Scan for the cell matching the given text and deliver its (X, Y) coordinate at center. 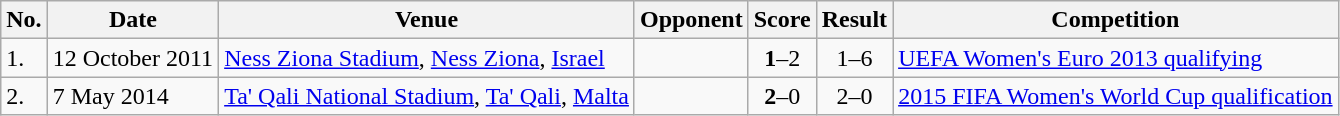
UEFA Women's Euro 2013 qualifying (1116, 58)
1–2 (782, 58)
7 May 2014 (132, 96)
Opponent (691, 20)
Date (132, 20)
Competition (1116, 20)
Venue (427, 20)
Score (782, 20)
1. (24, 58)
1–6 (854, 58)
Ness Ziona Stadium, Ness Ziona, Israel (427, 58)
Ta' Qali National Stadium, Ta' Qali, Malta (427, 96)
12 October 2011 (132, 58)
2. (24, 96)
2015 FIFA Women's World Cup qualification (1116, 96)
Result (854, 20)
No. (24, 20)
